Return the (x, y) coordinate for the center point of the cell that contains the specified text.  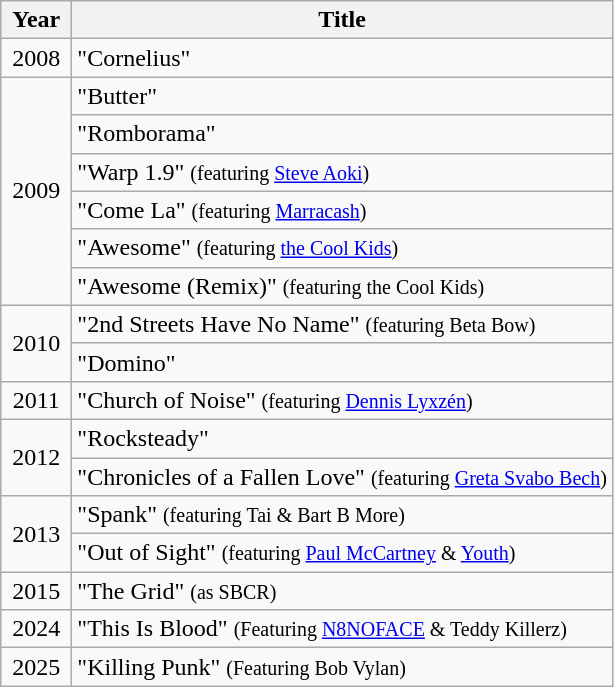
2012 (36, 457)
2009 (36, 191)
"This Is Blood" (Featuring N8NOFACE & Teddy Killerz) (342, 629)
"Cornelius" (342, 58)
"Chronicles of a Fallen Love" (featuring Greta Svabo Bech) (342, 477)
2010 (36, 343)
2013 (36, 534)
"Domino" (342, 362)
"Come La" (featuring Marracash) (342, 210)
"The Grid" (as SBCR) (342, 591)
2025 (36, 667)
"2nd Streets Have No Name" (featuring Beta Bow) (342, 324)
2008 (36, 58)
2011 (36, 400)
"Butter" (342, 96)
2024 (36, 629)
"Spank" (featuring Tai & Bart B More) (342, 515)
Title (342, 20)
"Awesome" (featuring the Cool Kids) (342, 248)
"Out of Sight" (featuring Paul McCartney & Youth) (342, 553)
"Killing Punk" (Featuring Bob Vylan) (342, 667)
2015 (36, 591)
"Warp 1.9" (featuring Steve Aoki) (342, 172)
"Rocksteady" (342, 438)
Year (36, 20)
"Romborama" (342, 134)
"Church of Noise" (featuring Dennis Lyxzén) (342, 400)
"Awesome (Remix)" (featuring the Cool Kids) (342, 286)
